Return the [X, Y] coordinate for the center point of the cell that contains the specified text.  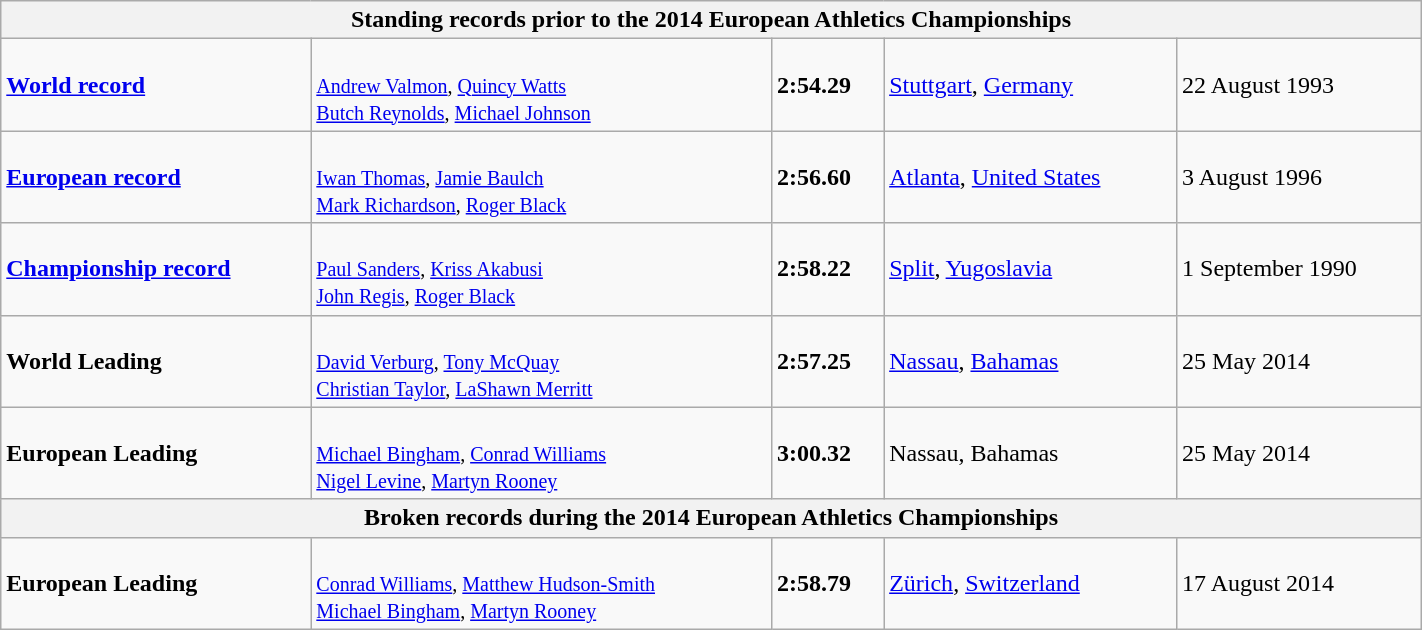
Andrew Valmon, Quincy WattsButch Reynolds, Michael Johnson [542, 85]
Stuttgart, Germany [1030, 85]
Split, Yugoslavia [1030, 269]
Iwan Thomas, Jamie BaulchMark Richardson, Roger Black [542, 177]
Zürich, Switzerland [1030, 583]
European record [156, 177]
22 August 1993 [1300, 85]
Standing records prior to the 2014 European Athletics Championships [711, 20]
1 September 1990 [1300, 269]
Championship record [156, 269]
Conrad Williams, Matthew Hudson-Smith Michael Bingham, Martyn Rooney [542, 583]
17 August 2014 [1300, 583]
3:00.32 [828, 453]
Michael Bingham, Conrad Williams Nigel Levine, Martyn Rooney [542, 453]
2:58.79 [828, 583]
David Verburg, Tony McQuay Christian Taylor, LaShawn Merritt [542, 361]
3 August 1996 [1300, 177]
2:57.25 [828, 361]
2:58.22 [828, 269]
Broken records during the 2014 European Athletics Championships [711, 518]
World Leading [156, 361]
Atlanta, United States [1030, 177]
2:54.29 [828, 85]
Paul Sanders, Kriss AkabusiJohn Regis, Roger Black [542, 269]
World record [156, 85]
2:56.60 [828, 177]
